Pinpoint the cell where the given text exists, returning its [x, y] midpoint coordinate. 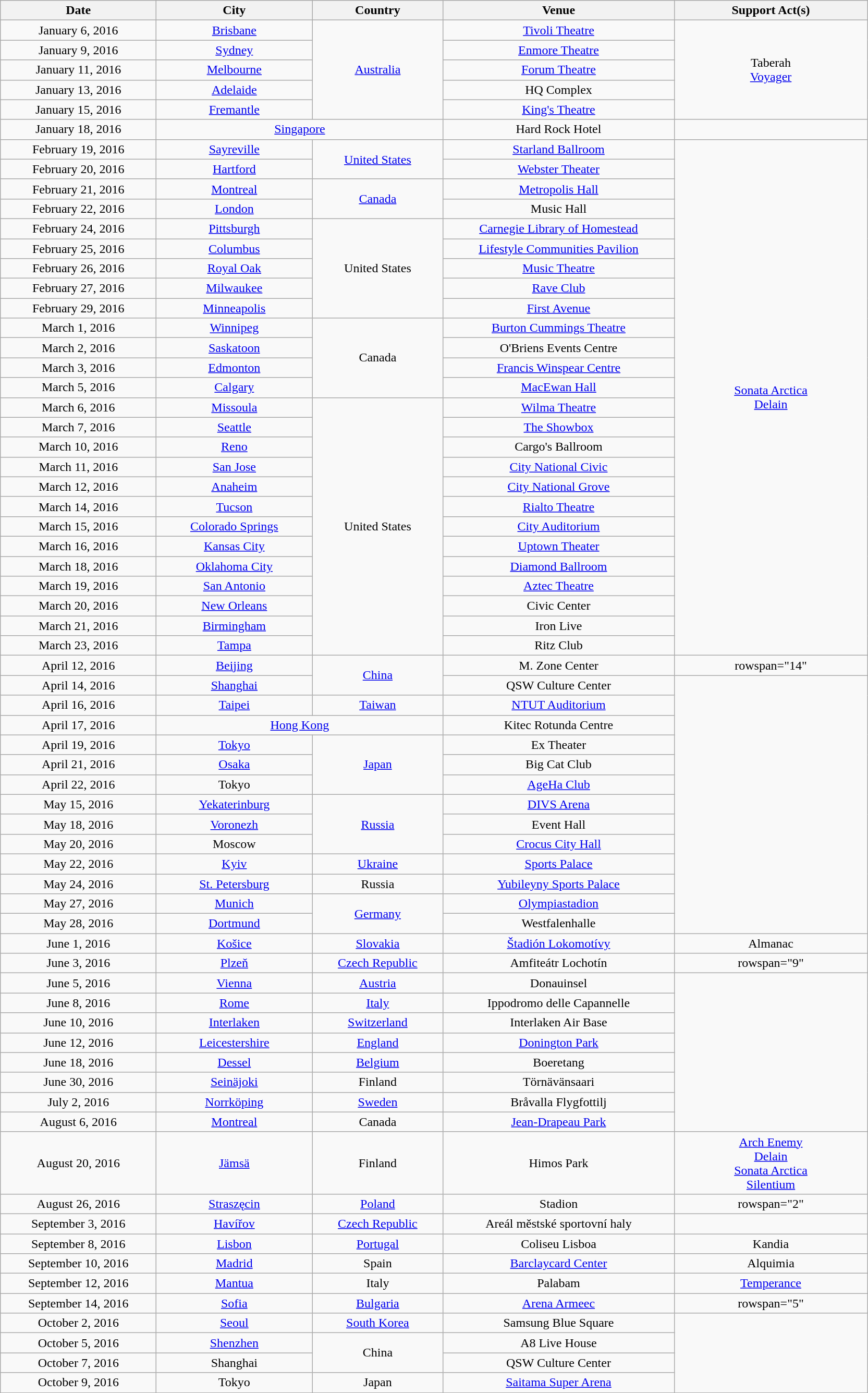
Dortmund [235, 924]
May 24, 2016 [78, 884]
The Showbox [559, 427]
San Jose [235, 467]
Coliseu Lisboa [559, 1244]
rowspan="5" [771, 1303]
April 19, 2016 [78, 745]
Crocus City Hall [559, 844]
August 26, 2016 [78, 1204]
Kitec Rotunda Centre [559, 725]
Sydney [235, 50]
Olympiastadion [559, 904]
Norrköping [235, 1102]
Arch EnemyDelainSonata ArcticaSilentium [771, 1163]
March 10, 2016 [78, 447]
March 15, 2016 [78, 526]
March 12, 2016 [78, 487]
Carnegie Library of Homestead [559, 228]
Havířov [235, 1224]
Moscow [235, 844]
Uptown Theater [559, 546]
Kyiv [235, 864]
Sonata ArcticaDelain [771, 397]
April 22, 2016 [78, 784]
Tampa [235, 646]
February 25, 2016 [78, 249]
Anaheim [235, 487]
MacEwan Hall [559, 387]
Brisbane [235, 30]
M. Zone Center [559, 665]
Arena Armeec [559, 1303]
March 6, 2016 [78, 407]
Samsung Blue Square [559, 1323]
Minneapolis [235, 308]
February 29, 2016 [78, 308]
February 19, 2016 [78, 149]
TaberahVoyager [771, 70]
Venue [559, 10]
Poland [377, 1204]
May 27, 2016 [78, 904]
Westfalenhalle [559, 924]
September 3, 2016 [78, 1224]
June 18, 2016 [78, 1062]
Shenzhen [235, 1343]
City Auditorium [559, 526]
Calgary [235, 387]
Ippodromo delle Capannelle [559, 1003]
AgeHa Club [559, 784]
Columbus [235, 249]
London [235, 209]
May 22, 2016 [78, 864]
Fremantle [235, 110]
Iron Live [559, 626]
Seattle [235, 427]
Country [377, 10]
Singapore [300, 129]
September 14, 2016 [78, 1303]
Civic Center [559, 606]
O'Briens Events Centre [559, 348]
February 21, 2016 [78, 189]
March 7, 2016 [78, 427]
Ritz Club [559, 646]
Francis Winspear Centre [559, 368]
Saskatoon [235, 348]
Yubileyny Sports Palace [559, 884]
Areál městské sportovní haly [559, 1224]
City [235, 10]
March 18, 2016 [78, 566]
Tivoli Theatre [559, 30]
March 23, 2016 [78, 646]
January 6, 2016 [78, 30]
Reno [235, 447]
Burton Cummings Theatre [559, 328]
Kansas City [235, 546]
Adelaide [235, 90]
Music Theatre [559, 269]
Big Cat Club [559, 765]
Törnävänsaari [559, 1082]
Munich [235, 904]
Jämsä [235, 1163]
June 3, 2016 [78, 963]
San Antonio [235, 586]
March 19, 2016 [78, 586]
October 9, 2016 [78, 1383]
Bråvalla Flygfottilj [559, 1102]
Seinäjoki [235, 1082]
Košice [235, 943]
HQ Complex [559, 90]
March 11, 2016 [78, 467]
Austria [377, 983]
January 9, 2016 [78, 50]
Taipei [235, 705]
South Korea [377, 1323]
Webster Theater [559, 169]
Missoula [235, 407]
rowspan="2" [771, 1204]
January 18, 2016 [78, 129]
Lisbon [235, 1244]
June 1, 2016 [78, 943]
Straszęcin [235, 1204]
Aztec Theatre [559, 586]
Support Act(s) [771, 10]
Osaka [235, 765]
Cargo's Ballroom [559, 447]
Almanac [771, 943]
Kandia [771, 1244]
Boeretang [559, 1062]
Portugal [377, 1244]
Interlaken Air Base [559, 1023]
Interlaken [235, 1023]
February 26, 2016 [78, 269]
Colorado Springs [235, 526]
Pittsburgh [235, 228]
Rave Club [559, 288]
June 30, 2016 [78, 1082]
New Orleans [235, 606]
March 2, 2016 [78, 348]
April 16, 2016 [78, 705]
June 10, 2016 [78, 1023]
Ukraine [377, 864]
Oklahoma City [235, 566]
Australia [377, 70]
May 20, 2016 [78, 844]
March 3, 2016 [78, 368]
September 12, 2016 [78, 1283]
June 12, 2016 [78, 1043]
Donington Park [559, 1043]
Music Hall [559, 209]
St. Petersburg [235, 884]
Rialto Theatre [559, 506]
Metropolis Hall [559, 189]
Sayreville [235, 149]
October 2, 2016 [78, 1323]
Leicestershire [235, 1043]
February 27, 2016 [78, 288]
Rome [235, 1003]
Spain [377, 1264]
rowspan="9" [771, 963]
Sofia [235, 1303]
Hartford [235, 169]
England [377, 1043]
rowspan="14" [771, 665]
Mantua [235, 1283]
Donauinsel [559, 983]
Belgium [377, 1062]
Ex Theater [559, 745]
Yekaterinburg [235, 804]
October 5, 2016 [78, 1343]
City National Civic [559, 467]
Slovakia [377, 943]
March 5, 2016 [78, 387]
Melbourne [235, 70]
Enmore Theatre [559, 50]
King's Theatre [559, 110]
March 1, 2016 [78, 328]
April 21, 2016 [78, 765]
Amfiteátr Lochotín [559, 963]
Saitama Super Arena [559, 1383]
Palabam [559, 1283]
April 14, 2016 [78, 685]
January 15, 2016 [78, 110]
July 2, 2016 [78, 1102]
Bulgaria [377, 1303]
A8 Live House [559, 1343]
Taiwan [377, 705]
Jean-Drapeau Park [559, 1122]
Date [78, 10]
Tucson [235, 506]
Lifestyle Communities Pavilion [559, 249]
Plzeň [235, 963]
April 12, 2016 [78, 665]
February 24, 2016 [78, 228]
Hard Rock Hotel [559, 129]
March 14, 2016 [78, 506]
NTUT Auditorium [559, 705]
Birmingham [235, 626]
First Avenue [559, 308]
Hong Kong [300, 725]
Dessel [235, 1062]
May 15, 2016 [78, 804]
Wilma Theatre [559, 407]
February 22, 2016 [78, 209]
September 10, 2016 [78, 1264]
Voronezh [235, 824]
April 17, 2016 [78, 725]
Temperance [771, 1283]
Winnipeg [235, 328]
October 7, 2016 [78, 1363]
Beijing [235, 665]
Germany [377, 914]
March 16, 2016 [78, 546]
City National Grove [559, 487]
August 6, 2016 [78, 1122]
September 8, 2016 [78, 1244]
Barclaycard Center [559, 1264]
May 28, 2016 [78, 924]
Stadion [559, 1204]
February 20, 2016 [78, 169]
Alquimia [771, 1264]
Forum Theatre [559, 70]
Himos Park [559, 1163]
January 13, 2016 [78, 90]
Štadión Lokomotívy [559, 943]
Royal Oak [235, 269]
March 20, 2016 [78, 606]
March 21, 2016 [78, 626]
Diamond Ballroom [559, 566]
Vienna [235, 983]
June 8, 2016 [78, 1003]
Seoul [235, 1323]
January 11, 2016 [78, 70]
Madrid [235, 1264]
Sweden [377, 1102]
May 18, 2016 [78, 824]
DIVS Arena [559, 804]
June 5, 2016 [78, 983]
Starland Ballroom [559, 149]
August 20, 2016 [78, 1163]
Switzerland [377, 1023]
Edmonton [235, 368]
Milwaukee [235, 288]
Sports Palace [559, 864]
Event Hall [559, 824]
